Search for the cell housing the specified text and yield its (X, Y) center coordinate. 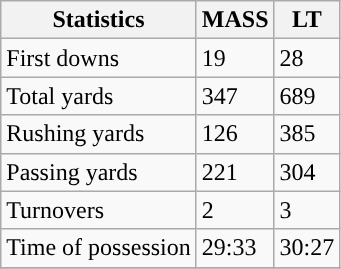
347 (235, 96)
2 (235, 210)
221 (235, 172)
Rushing yards (99, 134)
Passing yards (99, 172)
126 (235, 134)
30:27 (307, 248)
Total yards (99, 96)
385 (307, 134)
3 (307, 210)
304 (307, 172)
29:33 (235, 248)
LT (307, 20)
MASS (235, 20)
First downs (99, 58)
19 (235, 58)
689 (307, 96)
Turnovers (99, 210)
Time of possession (99, 248)
Statistics (99, 20)
28 (307, 58)
